Determine the [X, Y] coordinate at the center of the cell enclosing the given text.  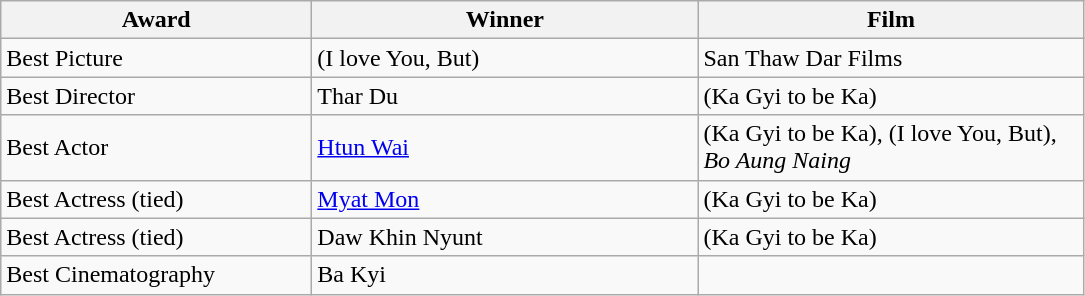
(Ka Gyi to be Ka), (I love You, But), Bo Aung Naing [891, 148]
(I love You, But) [505, 58]
Myat Mon [505, 199]
Daw Khin Nyunt [505, 237]
Best Picture [156, 58]
Ba Kyi [505, 275]
Best Actor [156, 148]
Htun Wai [505, 148]
Film [891, 20]
Best Director [156, 96]
Best Cinematography [156, 275]
San Thaw Dar Films [891, 58]
Thar Du [505, 96]
Winner [505, 20]
Award [156, 20]
